Search for the cell housing the specified text and yield its (X, Y) center coordinate. 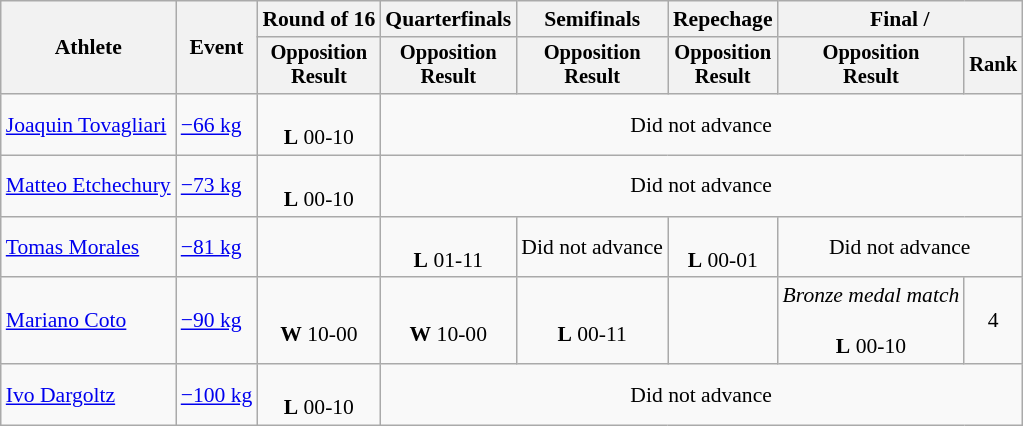
Mariano Coto (88, 322)
Repechage (723, 19)
Joaquin Tovagliari (88, 124)
L 00-01 (723, 248)
4 (993, 322)
−81 kg (217, 248)
Event (217, 48)
Rank (993, 66)
−73 kg (217, 186)
−66 kg (217, 124)
Ivo Dargoltz (88, 394)
Quarterfinals (448, 19)
Semifinals (592, 19)
Matteo Etchechury (88, 186)
Final / (900, 19)
−100 kg (217, 394)
Athlete (88, 48)
Round of 16 (318, 19)
L 00-11 (592, 322)
Tomas Morales (88, 248)
L 01-11 (448, 248)
−90 kg (217, 322)
Bronze medal matchL 00-10 (872, 322)
